Output the [x, y] coordinate of the center of the cell containing the given text.  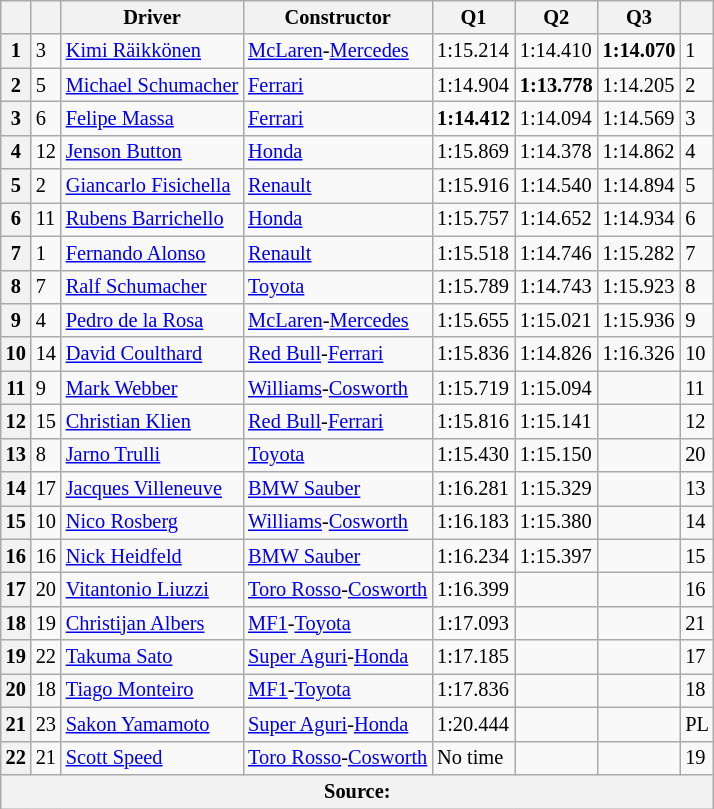
Q2 [556, 17]
1:14.378 [556, 152]
Christijan Albers [152, 623]
1:16.326 [640, 354]
Sakon Yamamoto [152, 724]
Scott Speed [152, 758]
1:14.540 [556, 186]
Jenson Button [152, 152]
Kimi Räikkönen [152, 51]
1:14.070 [640, 51]
No time [474, 758]
Jarno Trulli [152, 455]
1:14.934 [640, 219]
Felipe Massa [152, 118]
1:15.518 [474, 253]
1:14.094 [556, 118]
1:15.757 [474, 219]
1:14.652 [556, 219]
Jacques Villeneuve [152, 489]
1:15.655 [474, 320]
Fernando Alonso [152, 253]
1:15.923 [640, 287]
1:15.869 [474, 152]
Constructor [338, 17]
1:15.094 [556, 388]
23 [46, 724]
1:16.183 [474, 522]
Tiago Monteiro [152, 690]
Source: [358, 791]
1:20.444 [474, 724]
Q1 [474, 17]
Q3 [640, 17]
1:14.412 [474, 118]
1:15.836 [474, 354]
1:15.214 [474, 51]
PL [696, 724]
1:14.205 [640, 85]
1:15.150 [556, 455]
Pedro de la Rosa [152, 320]
1:15.789 [474, 287]
Michael Schumacher [152, 85]
1:17.185 [474, 657]
1:17.093 [474, 623]
Ralf Schumacher [152, 287]
Mark Webber [152, 388]
1:15.430 [474, 455]
1:13.778 [556, 85]
Nico Rosberg [152, 522]
Rubens Barrichello [152, 219]
1:16.234 [474, 556]
1:14.569 [640, 118]
1:16.281 [474, 489]
Christian Klien [152, 421]
Nick Heidfeld [152, 556]
David Coulthard [152, 354]
1:15.329 [556, 489]
1:17.836 [474, 690]
Takuma Sato [152, 657]
1:15.282 [640, 253]
1:15.916 [474, 186]
1:15.719 [474, 388]
1:16.399 [474, 589]
1:14.894 [640, 186]
1:14.862 [640, 152]
1:15.380 [556, 522]
Vitantonio Liuzzi [152, 589]
1:15.397 [556, 556]
1:15.021 [556, 320]
Driver [152, 17]
1:14.743 [556, 287]
1:14.746 [556, 253]
1:14.826 [556, 354]
1:14.904 [474, 85]
1:15.141 [556, 421]
1:15.816 [474, 421]
1:14.410 [556, 51]
1:15.936 [640, 320]
Giancarlo Fisichella [152, 186]
